Capture the cell that displays the provided text and extract its (X, Y) central coordinate. 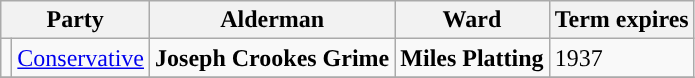
Alderman (272, 20)
Miles Platting (472, 58)
1937 (622, 58)
Conservative (81, 58)
Term expires (622, 20)
Party (76, 20)
Joseph Crookes Grime (272, 58)
Ward (472, 20)
